Return the (x, y) coordinate for the center point of the cell that contains the specified text.  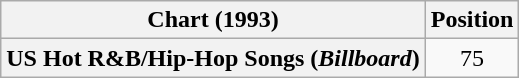
US Hot R&B/Hip-Hop Songs (Billboard) (213, 58)
Position (472, 20)
75 (472, 58)
Chart (1993) (213, 20)
